Determine the [x, y] coordinate at the center of the cell enclosing the given text.  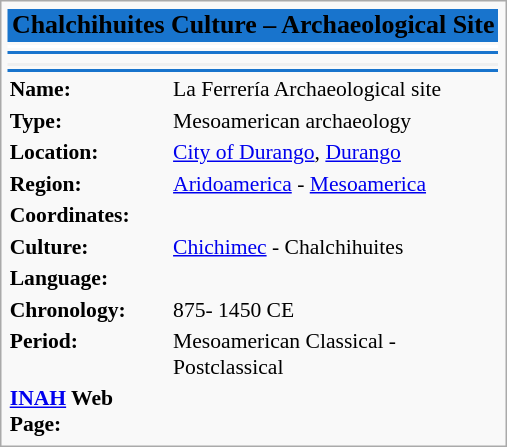
Chichimec - Chalchihuites [336, 246]
Language: [88, 278]
Culture: [88, 246]
Chalchihuites Culture – Archaeological Site [253, 26]
Region: [88, 183]
Mesoamerican archaeology [336, 120]
875- 1450 CE [336, 309]
La Ferrería Archaeological site [336, 89]
Name: [88, 89]
INAH Web Page: [88, 411]
Aridoamerica - Mesoamerica [336, 183]
Mesoamerican Classical - Postclassical [336, 354]
Period: [88, 354]
Chronology: [88, 309]
Type: [88, 120]
City of Durango, Durango [336, 152]
Coordinates: [88, 215]
Location: [88, 152]
